For the text-containing cell, return its midpoint in [X, Y] coordinate format. 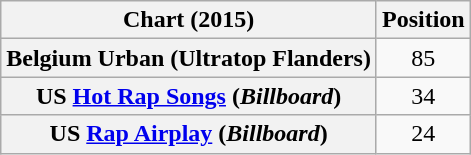
Chart (2015) [189, 20]
24 [423, 134]
Position [423, 20]
US Hot Rap Songs (Billboard) [189, 96]
US Rap Airplay (Billboard) [189, 134]
85 [423, 58]
Belgium Urban (Ultratop Flanders) [189, 58]
34 [423, 96]
